Scan for the cell matching the given text and deliver its [x, y] coordinate at center. 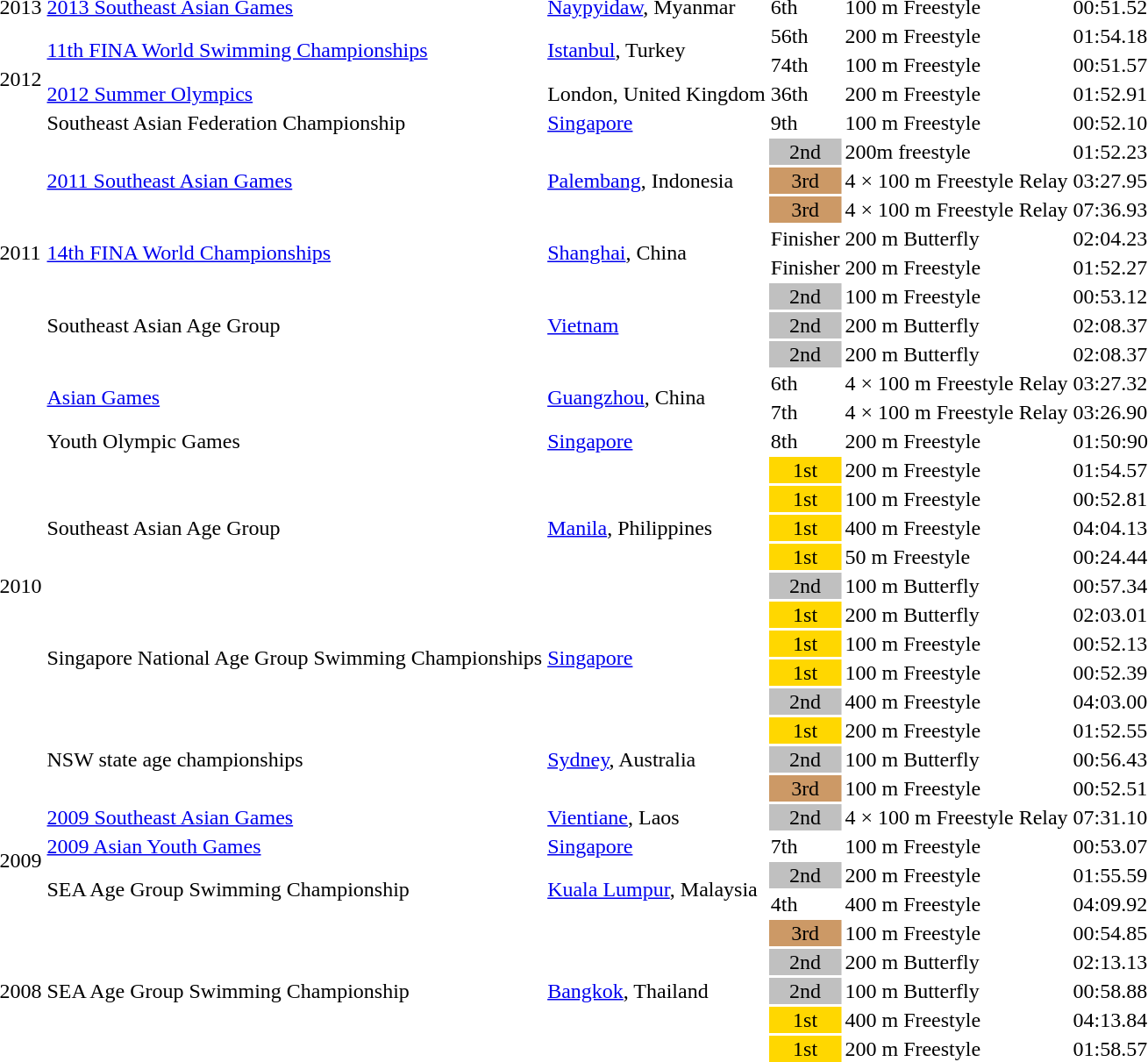
200m freestyle [956, 152]
Palembang, Indonesia [657, 181]
Asian Games [295, 398]
Sydney, Australia [657, 759]
2012 Summer Olympics [295, 94]
Kuala Lumpur, Malaysia [657, 889]
2011 Southeast Asian Games [295, 181]
50 m Freestyle [956, 557]
2009 Asian Youth Games [295, 846]
Bangkok, Thailand [657, 991]
NSW state age championships [295, 759]
Vientiane, Laos [657, 817]
Shanghai, China [657, 253]
Youth Olympic Games [295, 441]
14th FINA World Championships [295, 253]
2009 Southeast Asian Games [295, 817]
8th [805, 441]
Istanbul, Turkey [657, 51]
London, United Kingdom [657, 94]
Vietnam [657, 325]
Southeast Asian Federation Championship [295, 123]
11th FINA World Swimming Championships [295, 51]
56th [805, 36]
6th [805, 383]
Manila, Philippines [657, 528]
9th [805, 123]
4th [805, 904]
74th [805, 65]
36th [805, 94]
Guangzhou, China [657, 398]
Singapore National Age Group Swimming Championships [295, 658]
